Output the (X, Y) coordinate of the center of the cell containing the given text.  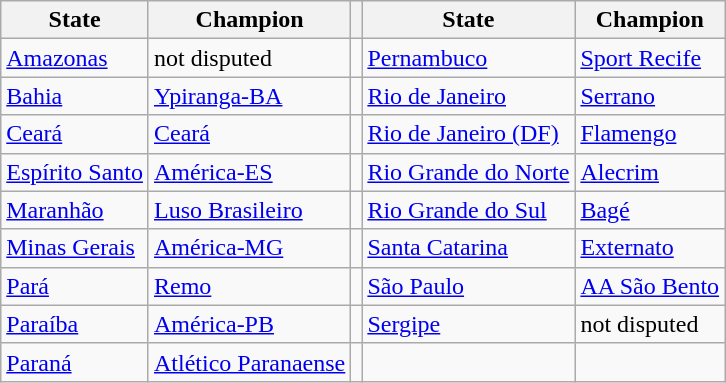
Luso Brasileiro (249, 210)
Externato (650, 248)
Flamengo (650, 134)
Rio Grande do Sul (468, 210)
Amazonas (75, 58)
Minas Gerais (75, 248)
São Paulo (468, 286)
Sergipe (468, 324)
Sport Recife (650, 58)
AA São Bento (650, 286)
Paraná (75, 362)
Espírito Santo (75, 172)
Alecrim (650, 172)
América-MG (249, 248)
Rio de Janeiro (DF) (468, 134)
Atlético Paranaense (249, 362)
Pernambuco (468, 58)
Paraíba (75, 324)
Bagé (650, 210)
Remo (249, 286)
Rio de Janeiro (468, 96)
Rio Grande do Norte (468, 172)
Bahia (75, 96)
Serrano (650, 96)
Santa Catarina (468, 248)
América-ES (249, 172)
América-PB (249, 324)
Pará (75, 286)
Maranhão (75, 210)
Ypiranga-BA (249, 96)
